Detect which cell encompasses the target text, then output its (X, Y) center coordinate. 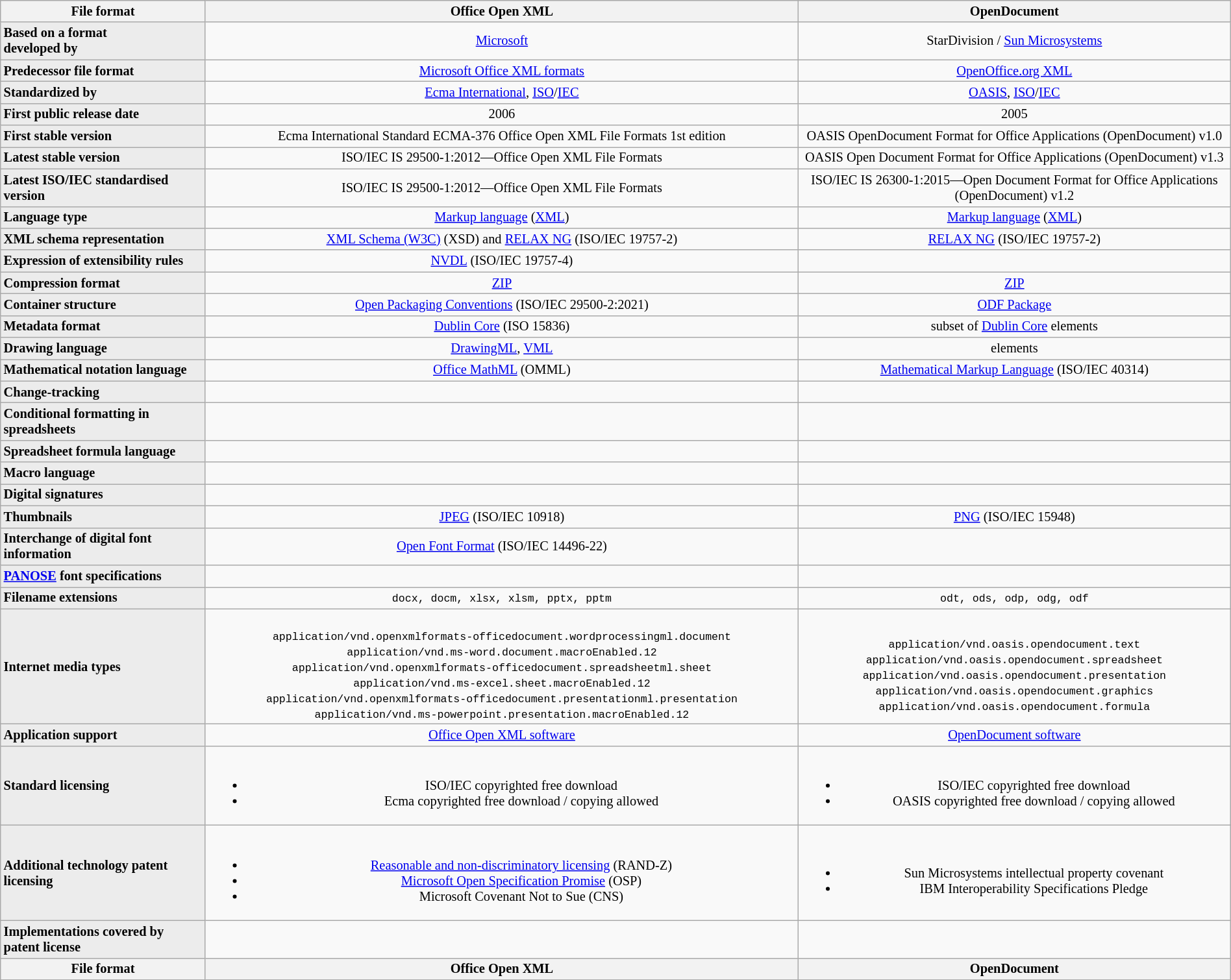
Standardized by (103, 92)
Compression format (103, 283)
NVDL (ISO/IEC 19757-4) (501, 261)
ODF Package (1014, 304)
OASIS OpenDocument Format for Office Applications (OpenDocument) v1.0 (1014, 136)
Reasonable and non-discriminatory licensing (RAND-Z)Microsoft Open Specification Promise (OSP)Microsoft Covenant Not to Sue (CNS) (501, 873)
Spreadsheet formula language (103, 451)
Dublin Core (ISO 15836) (501, 326)
odt, ods, odp, odg, odf (1014, 598)
PANOSE font specifications (103, 576)
Microsoft (501, 41)
Additional technology patent licensing (103, 873)
Application support (103, 735)
ISO/IEC IS 26300-1:2015—Open Document Format for Office Applications (OpenDocument) v1.2 (1014, 188)
Standard licensing (103, 785)
StarDivision / Sun Microsystems (1014, 41)
OASIS, ISO/IEC (1014, 92)
subset of Dublin Core elements (1014, 326)
Microsoft Office XML formats (501, 71)
Sun Microsystems intellectual property covenantIBM Interoperability Specifications Pledge (1014, 873)
Office MathML (OMML) (501, 370)
Thumbnails (103, 517)
JPEG (ISO/IEC 10918) (501, 517)
Conditional formatting in spreadsheets (103, 421)
ISO/IEC copyrighted free downloadOASIS copyrighted free download / copying allowed (1014, 785)
Language type (103, 217)
Interchange of digital font information (103, 546)
Digital signatures (103, 495)
Ecma International Standard ECMA-376 Office Open XML File Formats 1st edition (501, 136)
OpenDocument software (1014, 735)
Mathematical Markup Language (ISO/IEC 40314) (1014, 370)
Implementations covered by patent license (103, 939)
elements (1014, 349)
Filename extensions (103, 598)
Latest ISO/IEC standardised version (103, 188)
Change-tracking (103, 392)
XML schema representation (103, 239)
Metadata format (103, 326)
OpenOffice.org XML (1014, 71)
2005 (1014, 114)
OASIS Open Document Format for Office Applications (OpenDocument) v1.3 (1014, 158)
Drawing language (103, 349)
ISO/IEC copyrighted free downloadEcma copyrighted free download / copying allowed (501, 785)
Latest stable version (103, 158)
XML Schema (W3C) (XSD) and RELAX NG (ISO/IEC 19757-2) (501, 239)
First stable version (103, 136)
Macro language (103, 473)
Internet media types (103, 667)
PNG (ISO/IEC 15948) (1014, 517)
Open Font Format (ISO/IEC 14496-22) (501, 546)
Based on a formatdeveloped by (103, 41)
Container structure (103, 304)
Mathematical notation language (103, 370)
Ecma International, ISO/IEC (501, 92)
RELAX NG (ISO/IEC 19757-2) (1014, 239)
2006 (501, 114)
Open Packaging Conventions (ISO/IEC 29500-2:2021) (501, 304)
Predecessor file format (103, 71)
docx, docm, xlsx, xlsm, pptx, pptm (501, 598)
DrawingML, VML (501, 349)
First public release date (103, 114)
Office Open XML software (501, 735)
Expression of extensibility rules (103, 261)
